From the cell containing the given text, extract its center point as (x, y) coordinate. 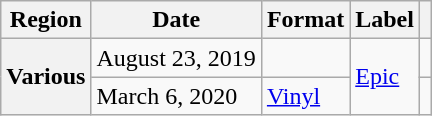
Various (46, 77)
Format (305, 20)
March 6, 2020 (176, 96)
Vinyl (305, 96)
Label (385, 20)
Date (176, 20)
Region (46, 20)
August 23, 2019 (176, 58)
Epic (385, 77)
